Capture the cell that displays the provided text and extract its [x, y] central coordinate. 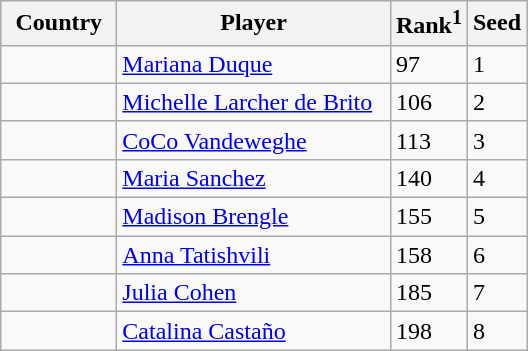
113 [428, 140]
Country [59, 24]
Player [254, 24]
3 [496, 140]
198 [428, 331]
Anna Tatishvili [254, 255]
Seed [496, 24]
CoCo Vandeweghe [254, 140]
Mariana Duque [254, 64]
Julia Cohen [254, 293]
Rank1 [428, 24]
Michelle Larcher de Brito [254, 102]
Madison Brengle [254, 217]
185 [428, 293]
Catalina Castaño [254, 331]
7 [496, 293]
2 [496, 102]
8 [496, 331]
140 [428, 178]
158 [428, 255]
97 [428, 64]
106 [428, 102]
4 [496, 178]
Maria Sanchez [254, 178]
1 [496, 64]
155 [428, 217]
6 [496, 255]
5 [496, 217]
